Pinpoint the cell where the given text exists, returning its (X, Y) midpoint coordinate. 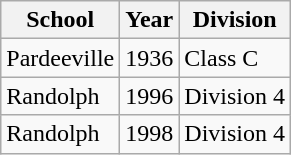
1936 (150, 58)
Division (235, 20)
Class C (235, 58)
1998 (150, 134)
Year (150, 20)
School (60, 20)
Pardeeville (60, 58)
1996 (150, 96)
